Return the [X, Y] coordinate for the center point of the cell that contains the specified text.  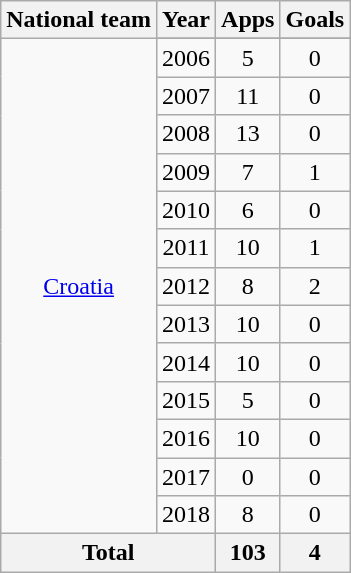
Total [108, 553]
2018 [186, 515]
2014 [186, 362]
2012 [186, 286]
2013 [186, 324]
4 [315, 553]
Goals [315, 20]
2011 [186, 248]
103 [248, 553]
2015 [186, 400]
11 [248, 96]
7 [248, 172]
2 [315, 286]
2008 [186, 134]
6 [248, 210]
Croatia [79, 286]
Year [186, 20]
2009 [186, 172]
2007 [186, 96]
2010 [186, 210]
2017 [186, 477]
2006 [186, 58]
13 [248, 134]
National team [79, 20]
2016 [186, 438]
Apps [248, 20]
